Determine the (X, Y) coordinate at the center of the cell enclosing the given text.  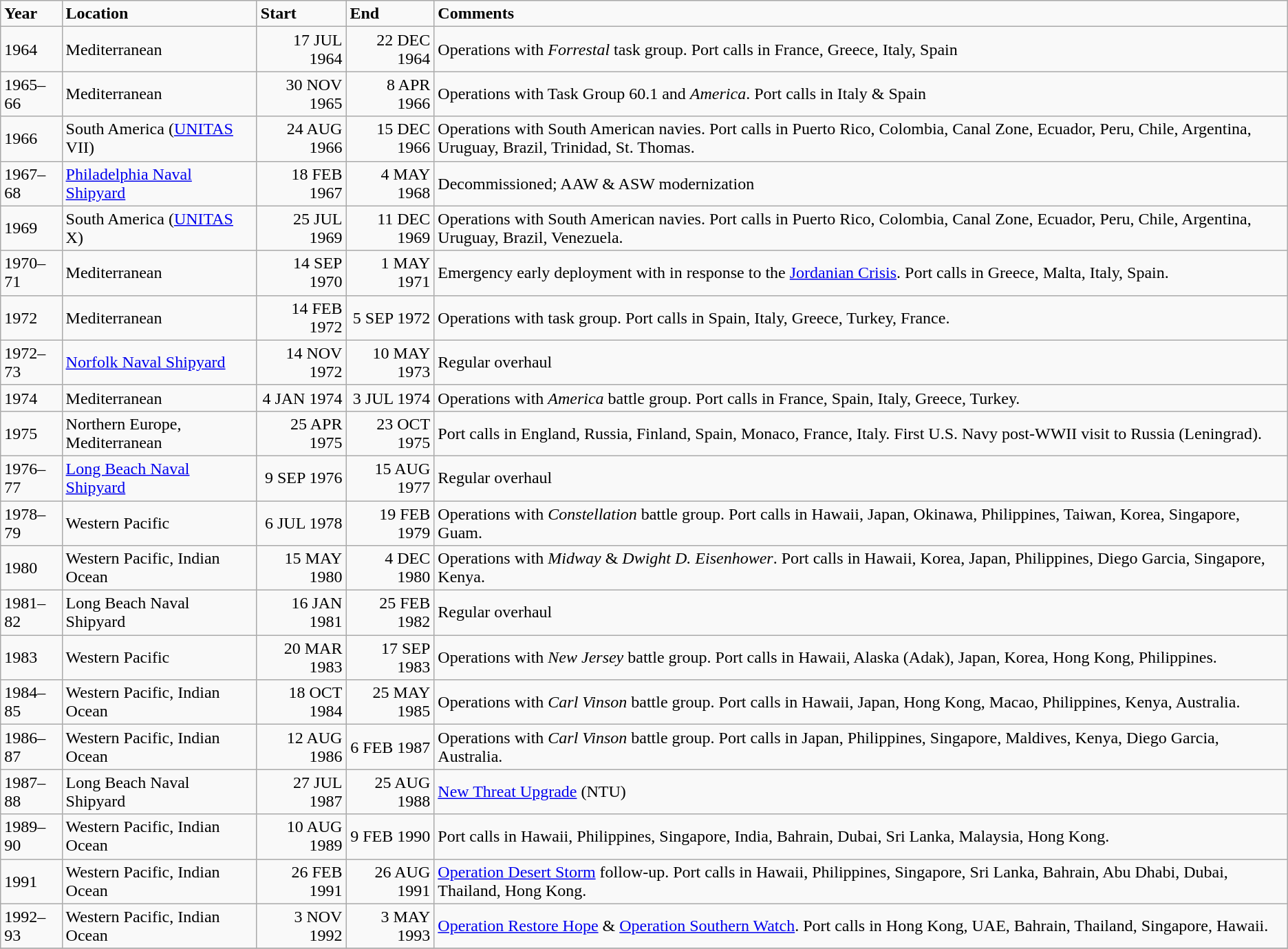
1967–68 (32, 183)
South America (UNITAS X) (160, 228)
25 MAY 1985 (390, 702)
4 MAY 1968 (390, 183)
18 OCT 1984 (301, 702)
3 MAY 1993 (390, 926)
1969 (32, 228)
3 JUL 1974 (390, 398)
24 AUG 1966 (301, 139)
Port calls in Hawaii, Philippines, Singapore, India, Bahrain, Dubai, Sri Lanka, Malaysia, Hong Kong. (861, 837)
19 FEB 1979 (390, 523)
Operations with New Jersey battle group. Port calls in Hawaii, Alaska (Adak), Japan, Korea, Hong Kong, Philippines. (861, 658)
1987–88 (32, 791)
Location (160, 14)
1992–93 (32, 926)
1986–87 (32, 747)
End (390, 14)
Operations with Forrestal task group. Port calls in France, Greece, Italy, Spain (861, 50)
5 SEP 1972 (390, 318)
1966 (32, 139)
12 AUG 1986 (301, 747)
27 JUL 1987 (301, 791)
6 JUL 1978 (301, 523)
4 DEC 1980 (390, 568)
1978–79 (32, 523)
4 JAN 1974 (301, 398)
New Threat Upgrade (NTU) (861, 791)
Operations with Midway & Dwight D. Eisenhower. Port calls in Hawaii, Korea, Japan, Philippines, Diego Garcia, Singapore, Kenya. (861, 568)
30 NOV 1965 (301, 94)
1970–71 (32, 273)
6 FEB 1987 (390, 747)
1980 (32, 568)
1965–66 (32, 94)
1983 (32, 658)
Philadelphia Naval Shipyard (160, 183)
25 APR 1975 (301, 434)
14 NOV 1972 (301, 362)
1972–73 (32, 362)
Operations with Task Group 60.1 and America. Port calls in Italy & Spain (861, 94)
Operation Desert Storm follow-up. Port calls in Hawaii, Philippines, Singapore, Sri Lanka, Bahrain, Abu Dhabi, Dubai, Thailand, Hong Kong. (861, 881)
9 FEB 1990 (390, 837)
26 FEB 1991 (301, 881)
11 DEC 1969 (390, 228)
Operation Restore Hope & Operation Southern Watch. Port calls in Hong Kong, UAE, Bahrain, Thailand, Singapore, Hawaii. (861, 926)
South America (UNITAS VII) (160, 139)
1991 (32, 881)
25 FEB 1982 (390, 612)
1989–90 (32, 837)
15 MAY 1980 (301, 568)
3 NOV 1992 (301, 926)
22 DEC 1964 (390, 50)
Year (32, 14)
25 JUL 1969 (301, 228)
Operations with Constellation battle group. Port calls in Hawaii, Japan, Okinawa, Philippines, Taiwan, Korea, Singapore, Guam. (861, 523)
10 MAY 1973 (390, 362)
1974 (32, 398)
15 DEC 1966 (390, 139)
15 AUG 1977 (390, 478)
1975 (32, 434)
9 SEP 1976 (301, 478)
Operations with America battle group. Port calls in France, Spain, Italy, Greece, Turkey. (861, 398)
23 OCT 1975 (390, 434)
1976–77 (32, 478)
20 MAR 1983 (301, 658)
Northern Europe, Mediterranean (160, 434)
Port calls in England, Russia, Finland, Spain, Monaco, France, Italy. First U.S. Navy post-WWII visit to Russia (Leningrad). (861, 434)
25 AUG 1988 (390, 791)
Operations with Carl Vinson battle group. Port calls in Hawaii, Japan, Hong Kong, Macao, Philippines, Kenya, Australia. (861, 702)
14 SEP 1970 (301, 273)
Norfolk Naval Shipyard (160, 362)
1972 (32, 318)
14 FEB 1972 (301, 318)
16 JAN 1981 (301, 612)
Operations with South American navies. Port calls in Puerto Rico, Colombia, Canal Zone, Ecuador, Peru, Chile, Argentina, Uruguay, Brazil, Venezuela. (861, 228)
Operations with task group. Port calls in Spain, Italy, Greece, Turkey, France. (861, 318)
17 SEP 1983 (390, 658)
1984–85 (32, 702)
Comments (861, 14)
Emergency early deployment with in response to the Jordanian Crisis. Port calls in Greece, Malta, Italy, Spain. (861, 273)
26 AUG 1991 (390, 881)
1 MAY 1971 (390, 273)
Decommissioned; AAW & ASW modernization (861, 183)
Operations with Carl Vinson battle group. Port calls in Japan, Philippines, Singapore, Maldives, Kenya, Diego Garcia, Australia. (861, 747)
8 APR 1966 (390, 94)
Start (301, 14)
10 AUG 1989 (301, 837)
17 JUL 1964 (301, 50)
1981–82 (32, 612)
18 FEB 1967 (301, 183)
1964 (32, 50)
